Scan for the cell matching the given text and deliver its (X, Y) coordinate at center. 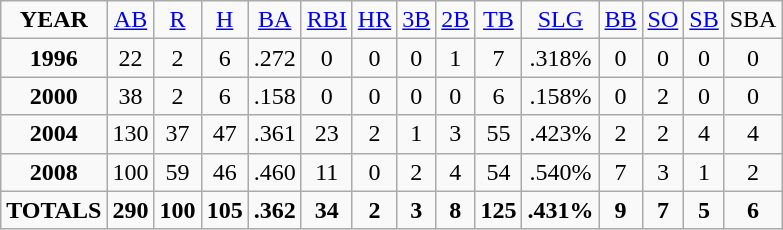
AB (130, 20)
SLG (560, 20)
2008 (54, 172)
BB (620, 20)
8 (456, 210)
290 (130, 210)
.272 (274, 58)
2004 (54, 134)
.362 (274, 210)
54 (498, 172)
.158% (560, 96)
23 (326, 134)
125 (498, 210)
HR (374, 20)
BA (274, 20)
11 (326, 172)
3B (416, 20)
130 (130, 134)
2B (456, 20)
55 (498, 134)
TB (498, 20)
38 (130, 96)
34 (326, 210)
.460 (274, 172)
9 (620, 210)
.318% (560, 58)
RBI (326, 20)
2000 (54, 96)
5 (704, 210)
47 (224, 134)
H (224, 20)
1996 (54, 58)
105 (224, 210)
59 (178, 172)
.540% (560, 172)
TOTALS (54, 210)
YEAR (54, 20)
.361 (274, 134)
.431% (560, 210)
R (178, 20)
.423% (560, 134)
37 (178, 134)
SBA (753, 20)
.158 (274, 96)
SO (663, 20)
22 (130, 58)
46 (224, 172)
SB (704, 20)
